Output the (X, Y) coordinate of the center of the cell containing the given text.  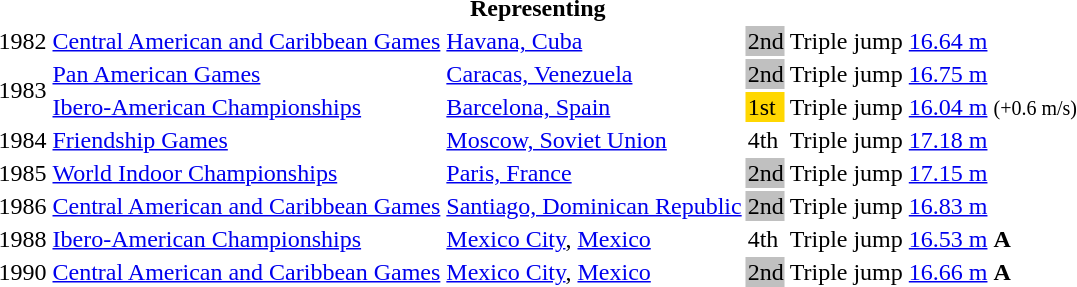
Pan American Games (246, 74)
Moscow, Soviet Union (594, 140)
Friendship Games (246, 140)
1st (766, 107)
Santiago, Dominican Republic (594, 206)
Paris, France (594, 173)
World Indoor Championships (246, 173)
Barcelona, Spain (594, 107)
Havana, Cuba (594, 41)
Caracas, Venezuela (594, 74)
